Detect which cell encompasses the target text, then output its (x, y) center coordinate. 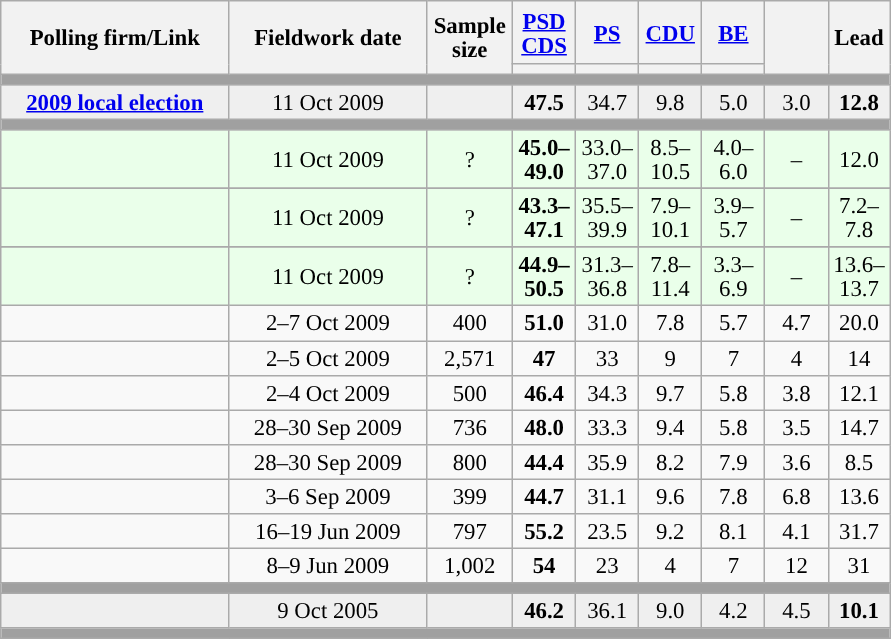
399 (470, 496)
13.6 (859, 496)
Lead (859, 38)
46.4 (544, 392)
7.9–10.1 (670, 218)
44.7 (544, 496)
4.5 (796, 610)
Polling firm/Link (115, 38)
2,571 (470, 358)
12.1 (859, 392)
PS (608, 32)
4.7 (796, 324)
3.5 (796, 428)
16–19 Jun 2009 (328, 532)
48.0 (544, 428)
8.1 (734, 532)
46.2 (544, 610)
3.8 (796, 392)
3.3–6.9 (734, 278)
31 (859, 566)
31.3–36.8 (608, 278)
14 (859, 358)
CDU (670, 32)
PSDCDS (544, 32)
5.7 (734, 324)
9 Oct 2005 (328, 610)
5.0 (734, 102)
31.7 (859, 532)
34.3 (608, 392)
12 (796, 566)
45.0–49.0 (544, 160)
2–5 Oct 2009 (328, 358)
1,002 (470, 566)
3–6 Sep 2009 (328, 496)
3.9–5.7 (734, 218)
47.5 (544, 102)
44.4 (544, 462)
13.6–13.7 (859, 278)
35.5–39.9 (608, 218)
8.2 (670, 462)
12.0 (859, 160)
4.1 (796, 532)
9.7 (670, 392)
20.0 (859, 324)
55.2 (544, 532)
44.9–50.5 (544, 278)
47 (544, 358)
Sample size (470, 38)
400 (470, 324)
3.6 (796, 462)
23 (608, 566)
2–4 Oct 2009 (328, 392)
9.2 (670, 532)
31.1 (608, 496)
6.8 (796, 496)
800 (470, 462)
9.6 (670, 496)
500 (470, 392)
9.8 (670, 102)
9 (670, 358)
43.3–47.1 (544, 218)
14.7 (859, 428)
9.0 (670, 610)
736 (470, 428)
33.3 (608, 428)
797 (470, 532)
10.1 (859, 610)
23.5 (608, 532)
31.0 (608, 324)
4.0–6.0 (734, 160)
34.7 (608, 102)
4.2 (734, 610)
9.4 (670, 428)
33.0–37.0 (608, 160)
8–9 Jun 2009 (328, 566)
8.5–10.5 (670, 160)
36.1 (608, 610)
7.8–11.4 (670, 278)
7.2–7.8 (859, 218)
3.0 (796, 102)
7.9 (734, 462)
2009 local election (115, 102)
12.8 (859, 102)
33 (608, 358)
51.0 (544, 324)
BE (734, 32)
54 (544, 566)
Fieldwork date (328, 38)
2–7 Oct 2009 (328, 324)
35.9 (608, 462)
8.5 (859, 462)
